Scan for the cell matching the given text and deliver its (X, Y) coordinate at center. 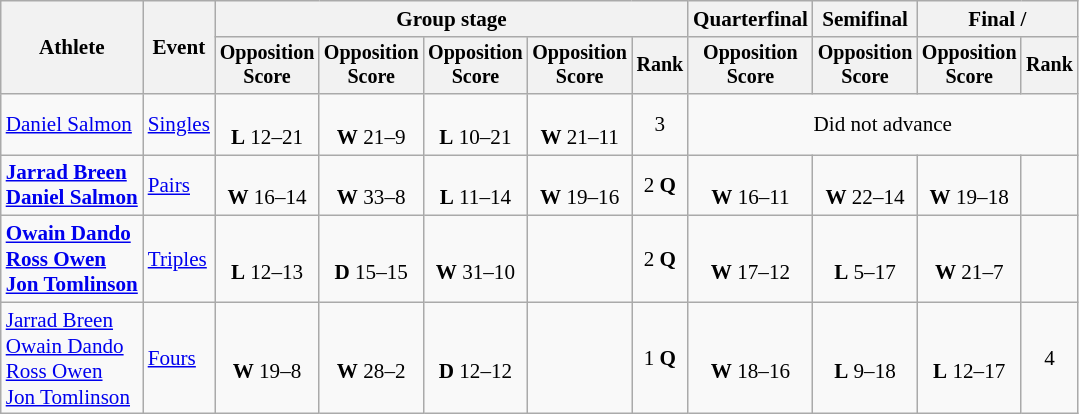
L 12–17 (969, 358)
1 Q (660, 358)
3 (660, 124)
D 15–15 (371, 259)
W 18–16 (750, 358)
W 22–14 (865, 186)
W 19–18 (969, 186)
Daniel Salmon (72, 124)
Jarrad BreenDaniel Salmon (72, 186)
4 (1049, 358)
W 17–12 (750, 259)
Singles (179, 124)
Pairs (179, 186)
W 19–8 (267, 358)
W 16–14 (267, 186)
W 31–10 (475, 259)
Group stage (452, 18)
W 21–11 (580, 124)
W 28–2 (371, 358)
Fours (179, 358)
L 12–13 (267, 259)
L 11–14 (475, 186)
Triples (179, 259)
L 9–18 (865, 358)
Did not advance (883, 124)
Semifinal (865, 18)
W 16–11 (750, 186)
Owain DandoRoss OwenJon Tomlinson (72, 259)
Athlete (72, 48)
W 33–8 (371, 186)
Quarterfinal (750, 18)
Event (179, 48)
D 12–12 (475, 358)
L 5–17 (865, 259)
L 10–21 (475, 124)
W 21–7 (969, 259)
L 12–21 (267, 124)
W 19–16 (580, 186)
Jarrad BreenOwain DandoRoss OwenJon Tomlinson (72, 358)
W 21–9 (371, 124)
Final / (997, 18)
